Detect which cell encompasses the target text, then output its [X, Y] center coordinate. 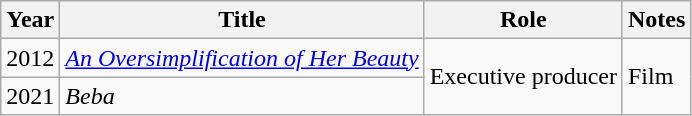
Film [656, 77]
Executive producer [523, 77]
Beba [242, 96]
Notes [656, 20]
An Oversimplification of Her Beauty [242, 58]
Year [30, 20]
Role [523, 20]
2012 [30, 58]
2021 [30, 96]
Title [242, 20]
